Capture the cell that displays the provided text and extract its [X, Y] central coordinate. 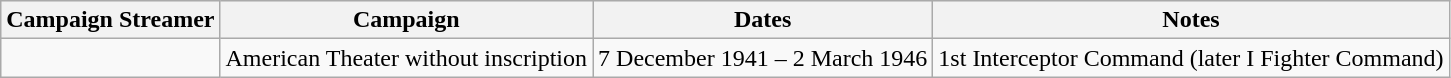
American Theater without inscription [406, 58]
1st Interceptor Command (later I Fighter Command) [1191, 58]
Dates [763, 20]
7 December 1941 – 2 March 1946 [763, 58]
Notes [1191, 20]
Campaign Streamer [110, 20]
Campaign [406, 20]
